Extract the (x, y) coordinate from the center of the cell holding the provided text.  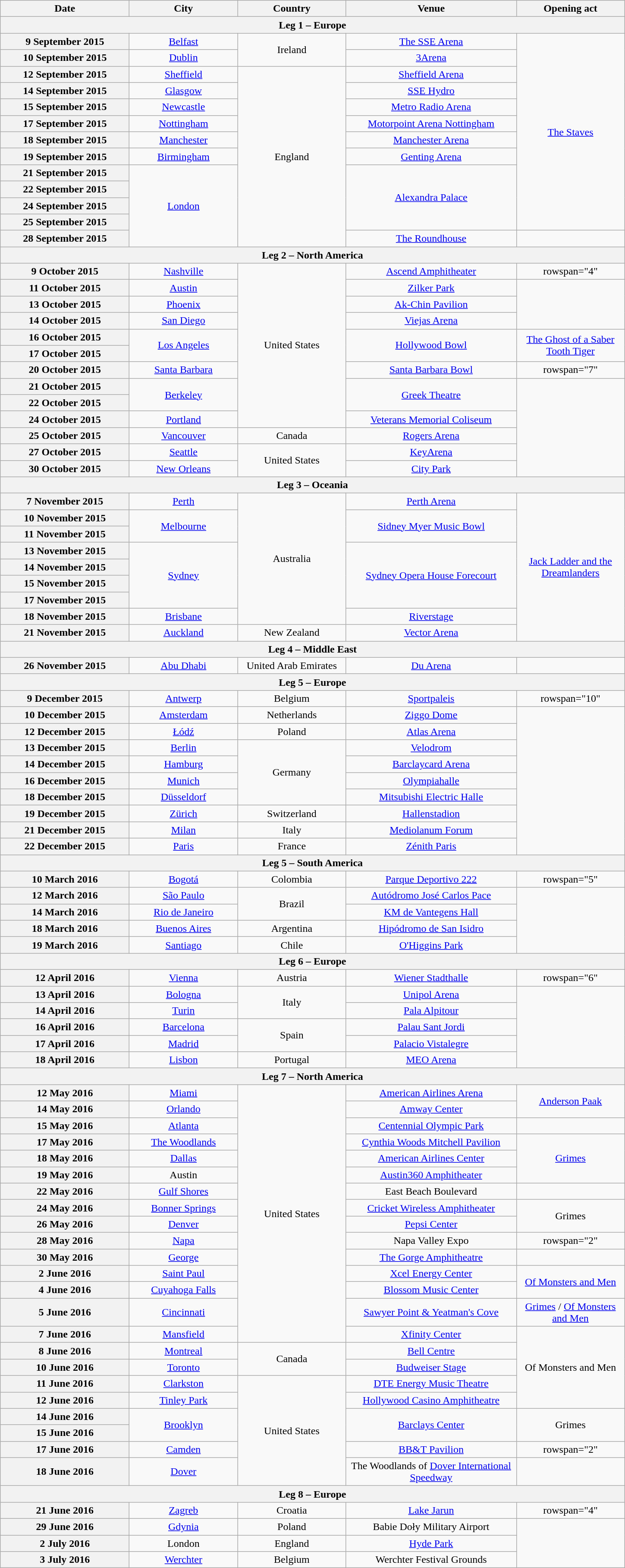
Pepsi Center (431, 1224)
Xcel Energy Center (431, 1274)
Denver (184, 1224)
Opening act (570, 9)
Leg 8 – Europe (312, 1494)
New Orleans (184, 468)
O'Higgins Park (431, 945)
Munich (184, 781)
Cynthia Woods Mitchell Pavilion (431, 1142)
Argentina (292, 928)
14 December 2015 (65, 764)
Santa Barbara Bowl (431, 370)
15 May 2016 (65, 1126)
11 November 2015 (65, 534)
22 September 2015 (65, 189)
Werchter (184, 1560)
Ascend Amphitheater (431, 271)
17 September 2015 (65, 123)
The SSE Arena (431, 41)
26 May 2016 (65, 1224)
30 October 2015 (65, 468)
18 March 2016 (65, 928)
Mansfield (184, 1335)
21 November 2015 (65, 633)
Cricket Wireless Amphitheater (431, 1208)
11 June 2016 (65, 1384)
Bogotá (184, 879)
18 November 2015 (65, 616)
American Airlines Arena (431, 1093)
Australia (292, 559)
Spain (292, 1035)
Austria (292, 978)
Bell Centre (431, 1351)
MEO Arena (431, 1060)
19 September 2015 (65, 156)
American Airlines Center (431, 1158)
Motorpoint Arena Nottingham (431, 123)
Bologna (184, 994)
Belfast (184, 41)
Birmingham (184, 156)
Budweiser Stage (431, 1367)
Ireland (292, 50)
Blossom Music Center (431, 1290)
Gdynia (184, 1527)
9 December 2015 (65, 698)
East Beach Boulevard (431, 1191)
Leg 1 – Europe (312, 25)
City Park (431, 468)
Croatia (292, 1510)
Hollywood Bowl (431, 345)
Lake Jarun (431, 1510)
27 October 2015 (65, 452)
Hallenstadion (431, 814)
Sydney (184, 575)
Rogers Arena (431, 435)
Austin360 Amphitheater (431, 1175)
Auckland (184, 633)
Leg 2 – North America (312, 255)
19 December 2015 (65, 814)
Metro Radio Arena (431, 107)
3 July 2016 (65, 1560)
22 May 2016 (65, 1191)
Atlanta (184, 1126)
Dallas (184, 1158)
Camden (184, 1449)
The Ghost of a Saber Tooth Tiger (570, 345)
Veterans Memorial Coliseum (431, 419)
Gulf Shores (184, 1191)
28 May 2016 (65, 1240)
17 May 2016 (65, 1142)
24 October 2015 (65, 419)
8 June 2016 (65, 1351)
19 March 2016 (65, 945)
DTE Energy Music Theatre (431, 1384)
Berlin (184, 748)
Wiener Stadthalle (431, 978)
Vancouver (184, 435)
Germany (292, 773)
Olympiahalle (431, 781)
Parque Deportivo 222 (431, 879)
18 December 2015 (65, 797)
3Arena (431, 58)
Vienna (184, 978)
24 September 2015 (65, 206)
Barclays Center (431, 1425)
Leg 6 – Europe (312, 961)
Chile (292, 945)
17 November 2015 (65, 600)
17 October 2015 (65, 353)
Sydney Opera House Forecourt (431, 575)
rowspan="6" (570, 978)
Greek Theatre (431, 394)
9 September 2015 (65, 41)
Leg 4 – Middle East (312, 649)
13 December 2015 (65, 748)
City (184, 9)
United Arab Emirates (292, 666)
12 September 2015 (65, 74)
18 May 2016 (65, 1158)
Los Angeles (184, 345)
12 June 2016 (65, 1400)
Zagreb (184, 1510)
Leg 7 – North America (312, 1076)
10 September 2015 (65, 58)
Sawyer Point & Yeatman's Cove (431, 1312)
12 April 2016 (65, 978)
São Paulo (184, 896)
Madrid (184, 1044)
Jack Ladder and the Dreamlanders (570, 567)
29 June 2016 (65, 1527)
Barcelona (184, 1027)
10 November 2015 (65, 518)
The Woodlands (184, 1142)
16 April 2016 (65, 1027)
Colombia (292, 879)
21 October 2015 (65, 386)
Tinley Park (184, 1400)
Xfinity Center (431, 1335)
Saint Paul (184, 1274)
15 September 2015 (65, 107)
Sportpaleis (431, 698)
20 October 2015 (65, 370)
Melbourne (184, 526)
Dover (184, 1472)
Werchter Festival Grounds (431, 1560)
Cincinnati (184, 1312)
Milan (184, 830)
24 May 2016 (65, 1208)
Country (292, 9)
Perth Arena (431, 502)
13 April 2016 (65, 994)
Düsseldorf (184, 797)
21 June 2016 (65, 1510)
Rio de Janeiro (184, 912)
14 April 2016 (65, 1011)
Amsterdam (184, 715)
New Zealand (292, 633)
SSE Hydro (431, 91)
14 March 2016 (65, 912)
2 July 2016 (65, 1543)
Ziggo Dome (431, 715)
Buenos Aires (184, 928)
Netherlands (292, 715)
rowspan="5" (570, 879)
Perth (184, 502)
7 June 2016 (65, 1335)
Berkeley (184, 394)
Bonner Springs (184, 1208)
Babie Doły Military Airport (431, 1527)
18 April 2016 (65, 1060)
9 October 2015 (65, 271)
2 June 2016 (65, 1274)
16 December 2015 (65, 781)
Alexandra Palace (431, 197)
Leg 3 – Oceania (312, 485)
16 October 2015 (65, 337)
17 June 2016 (65, 1449)
28 September 2015 (65, 239)
18 June 2016 (65, 1472)
Leg 5 – South America (312, 863)
Abu Dhabi (184, 666)
Clarkston (184, 1384)
Date (65, 9)
Leg 5 – Europe (312, 682)
Portland (184, 419)
Nashville (184, 271)
Orlando (184, 1109)
12 March 2016 (65, 896)
Sidney Myer Music Bowl (431, 526)
KM de Vantegens Hall (431, 912)
13 November 2015 (65, 551)
Hipódromo de San Isidro (431, 928)
rowspan="7" (570, 370)
Sheffield (184, 74)
The Woodlands of Dover International Speedway (431, 1472)
Paris (184, 846)
Glasgow (184, 91)
Lisbon (184, 1060)
14 November 2015 (65, 567)
5 June 2016 (65, 1312)
Centennial Olympic Park (431, 1126)
Seattle (184, 452)
Viejas Arena (431, 321)
13 October 2015 (65, 304)
Hollywood Casino Amphitheatre (431, 1400)
Amway Center (431, 1109)
Ak-Chin Pavilion (431, 304)
France (292, 846)
25 September 2015 (65, 222)
Genting Arena (431, 156)
Miami (184, 1093)
12 May 2016 (65, 1093)
Zénith Paris (431, 846)
Switzerland (292, 814)
The Roundhouse (431, 239)
Montreal (184, 1351)
San Diego (184, 321)
The Staves (570, 132)
21 December 2015 (65, 830)
15 November 2015 (65, 584)
Portugal (292, 1060)
7 November 2015 (65, 502)
12 December 2015 (65, 732)
Vector Arena (431, 633)
14 September 2015 (65, 91)
Unipol Arena (431, 994)
Zilker Park (431, 288)
Atlas Arena (431, 732)
Cuyahoga Falls (184, 1290)
18 September 2015 (65, 140)
Santa Barbara (184, 370)
10 March 2016 (65, 879)
30 May 2016 (65, 1257)
Antwerp (184, 698)
Du Arena (431, 666)
George (184, 1257)
Brisbane (184, 616)
4 June 2016 (65, 1290)
10 December 2015 (65, 715)
The Gorge Amphitheatre (431, 1257)
Manchester Arena (431, 140)
Turin (184, 1011)
Riverstage (431, 616)
17 April 2016 (65, 1044)
Brooklyn (184, 1425)
Manchester (184, 140)
14 June 2016 (65, 1417)
Grimes / Of Monsters and Men (570, 1312)
Palacio Vistalegre (431, 1044)
10 June 2016 (65, 1367)
Łódź (184, 732)
Pala Alpitour (431, 1011)
Hamburg (184, 764)
22 October 2015 (65, 403)
BB&T Pavilion (431, 1449)
Napa Valley Expo (431, 1240)
Phoenix (184, 304)
Toronto (184, 1367)
26 November 2015 (65, 666)
22 December 2015 (65, 846)
Nottingham (184, 123)
Velodrom (431, 748)
Anderson Paak (570, 1101)
Barclaycard Arena (431, 764)
KeyArena (431, 452)
Mediolanum Forum (431, 830)
19 May 2016 (65, 1175)
14 May 2016 (65, 1109)
Santiago (184, 945)
Mitsubishi Electric Halle (431, 797)
Autódromo José Carlos Pace (431, 896)
25 October 2015 (65, 435)
Dublin (184, 58)
Brazil (292, 904)
Palau Sant Jordi (431, 1027)
Newcastle (184, 107)
15 June 2016 (65, 1433)
14 October 2015 (65, 321)
Sheffield Arena (431, 74)
Napa (184, 1240)
11 October 2015 (65, 288)
Venue (431, 9)
21 September 2015 (65, 173)
Zürich (184, 814)
Hyde Park (431, 1543)
rowspan="10" (570, 698)
